Pinpoint the cell where the given text exists, returning its [X, Y] midpoint coordinate. 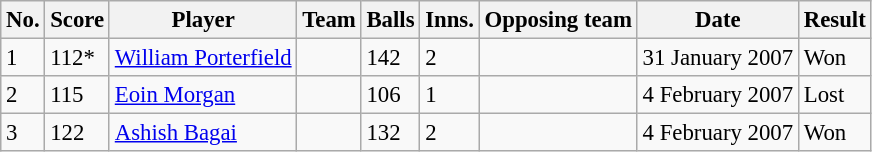
Player [202, 20]
3 [23, 133]
Score [78, 20]
115 [78, 95]
142 [390, 58]
132 [390, 133]
Inns. [450, 20]
Date [718, 20]
Lost [834, 95]
Eoin Morgan [202, 95]
31 January 2007 [718, 58]
Result [834, 20]
112* [78, 58]
Team [329, 20]
Balls [390, 20]
William Porterfield [202, 58]
Ashish Bagai [202, 133]
106 [390, 95]
122 [78, 133]
Opposing team [558, 20]
No. [23, 20]
